Search for the cell housing the specified text and yield its (x, y) center coordinate. 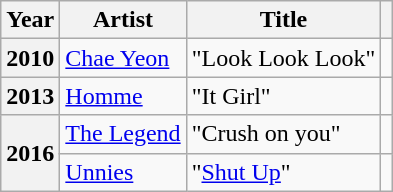
2010 (30, 58)
Unnies (123, 172)
2013 (30, 96)
"Shut Up" (284, 172)
"It Girl" (284, 96)
Year (30, 20)
"Crush on you" (284, 134)
2016 (30, 153)
Artist (123, 20)
"Look Look Look" (284, 58)
The Legend (123, 134)
Title (284, 20)
Homme (123, 96)
Chae Yeon (123, 58)
